Output the (X, Y) coordinate of the center of the cell containing the given text.  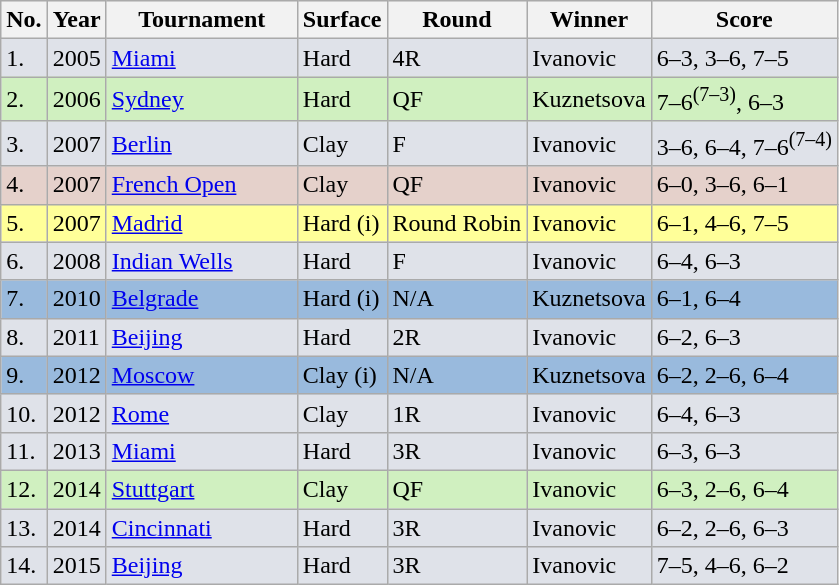
6–1, 4–6, 7–5 (744, 223)
Sydney (202, 100)
Tournament (202, 20)
11. (24, 451)
13. (24, 528)
Moscow (202, 375)
2. (24, 100)
6–3, 2–6, 6–4 (744, 489)
2006 (76, 100)
6–2, 6–3 (744, 337)
Score (744, 20)
6–2, 2–6, 6–3 (744, 528)
5. (24, 223)
6–1, 6–4 (744, 299)
12. (24, 489)
6. (24, 261)
6–2, 2–6, 6–4 (744, 375)
3. (24, 144)
Berlin (202, 144)
10. (24, 413)
Indian Wells (202, 261)
2010 (76, 299)
14. (24, 566)
4R (457, 58)
2015 (76, 566)
9. (24, 375)
8. (24, 337)
2R (457, 337)
6–3, 3–6, 7–5 (744, 58)
Stuttgart (202, 489)
7–5, 4–6, 6–2 (744, 566)
No. (24, 20)
Round (457, 20)
2005 (76, 58)
4. (24, 185)
6–3, 6–3 (744, 451)
Rome (202, 413)
Winner (589, 20)
6–0, 3–6, 6–1 (744, 185)
1R (457, 413)
1. (24, 58)
2008 (76, 261)
Round Robin (457, 223)
Clay (i) (342, 375)
7. (24, 299)
Surface (342, 20)
Belgrade (202, 299)
French Open (202, 185)
Madrid (202, 223)
2011 (76, 337)
7–6(7–3), 6–3 (744, 100)
Year (76, 20)
Cincinnati (202, 528)
2013 (76, 451)
3–6, 6–4, 7–6(7–4) (744, 144)
